Capture the cell that displays the provided text and extract its [x, y] central coordinate. 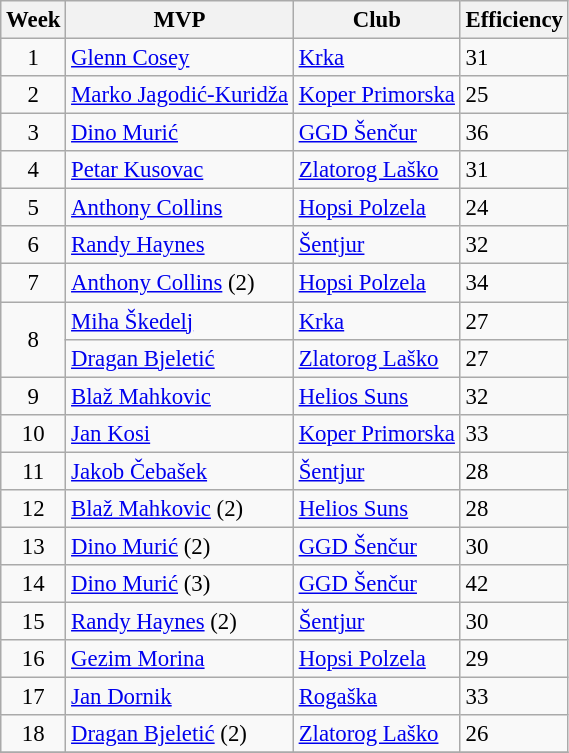
3 [34, 133]
Jan Dornik [180, 697]
Petar Kusovac [180, 170]
1 [34, 58]
10 [34, 433]
Randy Haynes (2) [180, 621]
34 [514, 283]
17 [34, 697]
12 [34, 509]
Marko Jagodić-Kuridža [180, 95]
Blaž Mahkovic [180, 396]
6 [34, 245]
Randy Haynes [180, 245]
26 [514, 734]
Gezim Morina [180, 659]
Anthony Collins [180, 208]
Blaž Mahkovic (2) [180, 509]
7 [34, 283]
Miha Škedelj [180, 321]
Glenn Cosey [180, 58]
Jakob Čebašek [180, 471]
15 [34, 621]
Club [376, 20]
42 [514, 584]
13 [34, 546]
36 [514, 133]
25 [514, 95]
9 [34, 396]
Rogaška [376, 697]
Jan Kosi [180, 433]
5 [34, 208]
Dino Murić [180, 133]
MVP [180, 20]
29 [514, 659]
8 [34, 340]
18 [34, 734]
2 [34, 95]
24 [514, 208]
14 [34, 584]
Week [34, 20]
16 [34, 659]
Dragan Bjeletić [180, 358]
Efficiency [514, 20]
4 [34, 170]
11 [34, 471]
Dino Murić (2) [180, 546]
Dino Murić (3) [180, 584]
Dragan Bjeletić (2) [180, 734]
Anthony Collins (2) [180, 283]
